Find where the given text appears and provide that cell's center as (X, Y) coordinate. 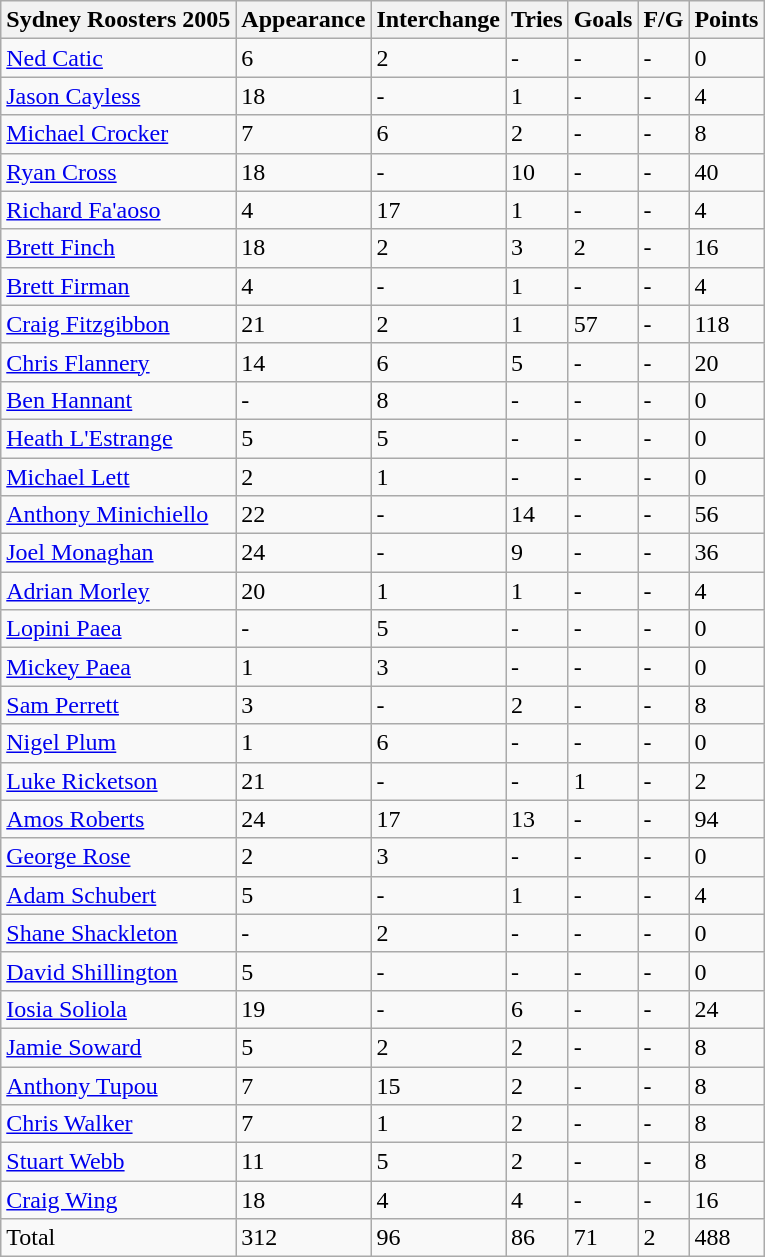
Lopini Paea (118, 629)
Ned Catic (118, 58)
22 (304, 515)
Total (118, 1238)
Sam Perrett (118, 705)
96 (438, 1238)
56 (726, 515)
Appearance (304, 20)
Interchange (438, 20)
Jason Cayless (118, 96)
Shane Shackleton (118, 933)
Iosia Soliola (118, 1009)
71 (603, 1238)
13 (538, 819)
9 (538, 553)
Tries (538, 20)
94 (726, 819)
19 (304, 1009)
Craig Wing (118, 1200)
Adrian Morley (118, 591)
57 (603, 324)
36 (726, 553)
Amos Roberts (118, 819)
40 (726, 172)
15 (438, 1085)
Anthony Tupou (118, 1085)
Joel Monaghan (118, 553)
Ben Hannant (118, 400)
11 (304, 1162)
Heath L'Estrange (118, 438)
Michael Lett (118, 477)
Anthony Minichiello (118, 515)
Adam Schubert (118, 895)
Nigel Plum (118, 743)
10 (538, 172)
488 (726, 1238)
Jamie Soward (118, 1047)
118 (726, 324)
F/G (664, 20)
86 (538, 1238)
Brett Finch (118, 248)
Ryan Cross (118, 172)
Sydney Roosters 2005 (118, 20)
Chris Flannery (118, 362)
Points (726, 20)
Brett Firman (118, 286)
Michael Crocker (118, 134)
312 (304, 1238)
Richard Fa'aoso (118, 210)
Stuart Webb (118, 1162)
Goals (603, 20)
David Shillington (118, 971)
Chris Walker (118, 1124)
George Rose (118, 857)
Mickey Paea (118, 667)
Luke Ricketson (118, 781)
Craig Fitzgibbon (118, 324)
